Capture the cell that displays the provided text and extract its [x, y] central coordinate. 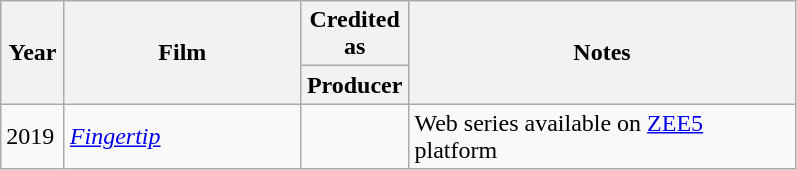
Producer [354, 85]
Notes [602, 52]
Credited as [354, 34]
Web series available on ZEE5 platform [602, 136]
Fingertip [182, 136]
Year [33, 52]
Film [182, 52]
2019 [33, 136]
